Extract the [X, Y] coordinate from the center of the cell holding the provided text.  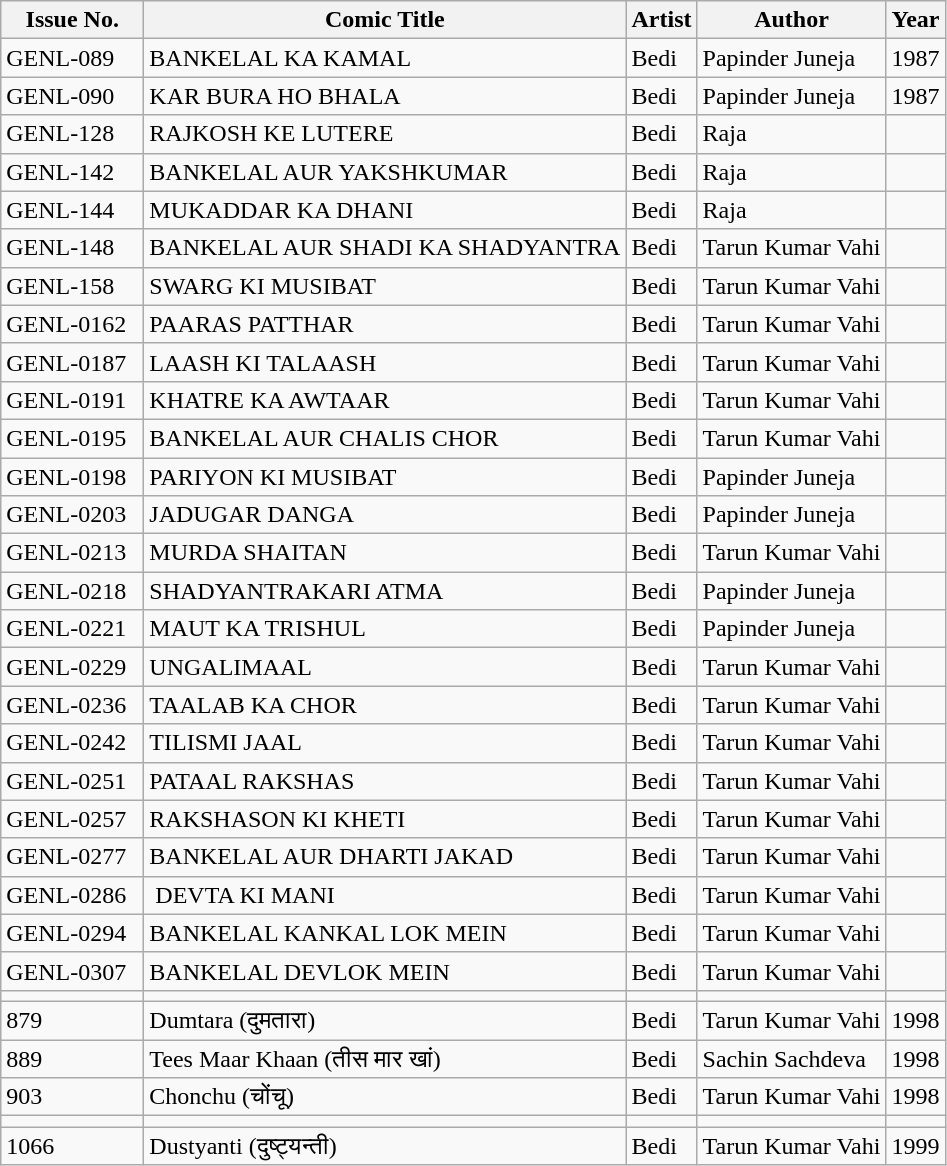
MURDA SHAITAN [385, 553]
Artist [662, 20]
PATAAL RAKSHAS [385, 781]
GENL-0242 [72, 743]
MAUT KA TRISHUL [385, 629]
PARIYON KI MUSIBAT [385, 477]
1066 [72, 1146]
GENL-0213 [72, 553]
GENL-0307 [72, 971]
GENL-0229 [72, 667]
RAKSHASON KI KHETI [385, 819]
Issue No. [72, 20]
GENL-0191 [72, 400]
GENL-0203 [72, 515]
LAASH KI TALAASH [385, 362]
BANKELAL AUR CHALIS CHOR [385, 438]
1999 [916, 1146]
GENL-0277 [72, 857]
TILISMI JAAL [385, 743]
BANKELAL AUR DHARTI JAKAD [385, 857]
RAJKOSH KE LUTERE [385, 134]
BANKELAL AUR YAKSHKUMAR [385, 172]
889 [72, 1059]
GENL-0187 [72, 362]
PAARAS PATTHAR [385, 324]
BANKELAL KANKAL LOK MEIN [385, 933]
GENL-089 [72, 58]
GENL-0294 [72, 933]
GENL-128 [72, 134]
GENL-0195 [72, 438]
GENL-090 [72, 96]
KAR BURA HO BHALA [385, 96]
Sachin Sachdeva [792, 1059]
879 [72, 1020]
GENL-0221 [72, 629]
GENL-0286 [72, 895]
Author [792, 20]
GENL-148 [72, 248]
UNGALIMAAL [385, 667]
BANKELAL DEVLOK MEIN [385, 971]
Chonchu (चोंचू) [385, 1097]
GENL-144 [72, 210]
GENL-0236 [72, 705]
DEVTA KI MANI [385, 895]
Comic Title [385, 20]
MUKADDAR KA DHANI [385, 210]
GENL-0251 [72, 781]
GENL-0162 [72, 324]
BANKELAL KA KAMAL [385, 58]
Year [916, 20]
JADUGAR DANGA [385, 515]
GENL-0198 [72, 477]
GENL-158 [72, 286]
BANKELAL AUR SHADI KA SHADYANTRA [385, 248]
TAALAB KA CHOR [385, 705]
Tees Maar Khaan (तीस मार खां) [385, 1059]
Dumtara (दुमतारा) [385, 1020]
Dustyanti (दुष्ट्यन्ती) [385, 1146]
903 [72, 1097]
SWARG KI MUSIBAT [385, 286]
GENL-142 [72, 172]
SHADYANTRAKARI ATMA [385, 591]
GENL-0257 [72, 819]
KHATRE KA AWTAAR [385, 400]
GENL-0218 [72, 591]
